For the text-containing cell, return its midpoint in [x, y] coordinate format. 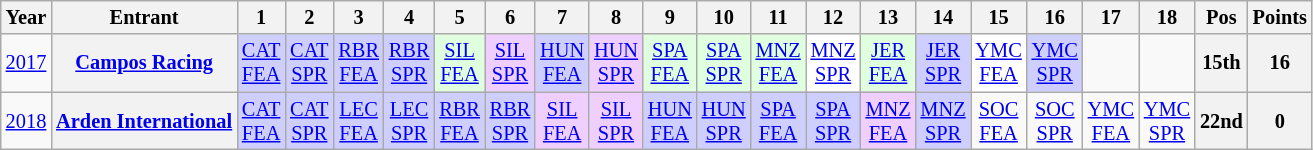
9 [670, 17]
2018 [26, 121]
15 [999, 17]
LECFEA [358, 121]
17 [1111, 17]
2 [309, 17]
6 [510, 17]
15th [1222, 63]
Pos [1222, 17]
8 [616, 17]
LECSPR [409, 121]
12 [834, 17]
4 [409, 17]
Arden International [144, 121]
1 [261, 17]
22nd [1222, 121]
2017 [26, 63]
JERSPR [944, 63]
7 [562, 17]
Year [26, 17]
SOCSPR [1055, 121]
13 [888, 17]
3 [358, 17]
Entrant [144, 17]
Campos Racing [144, 63]
14 [944, 17]
Points [1280, 17]
5 [459, 17]
SOCFEA [999, 121]
0 [1280, 121]
10 [724, 17]
11 [778, 17]
JERFEA [888, 63]
18 [1167, 17]
